Scan for the cell matching the given text and deliver its (x, y) coordinate at center. 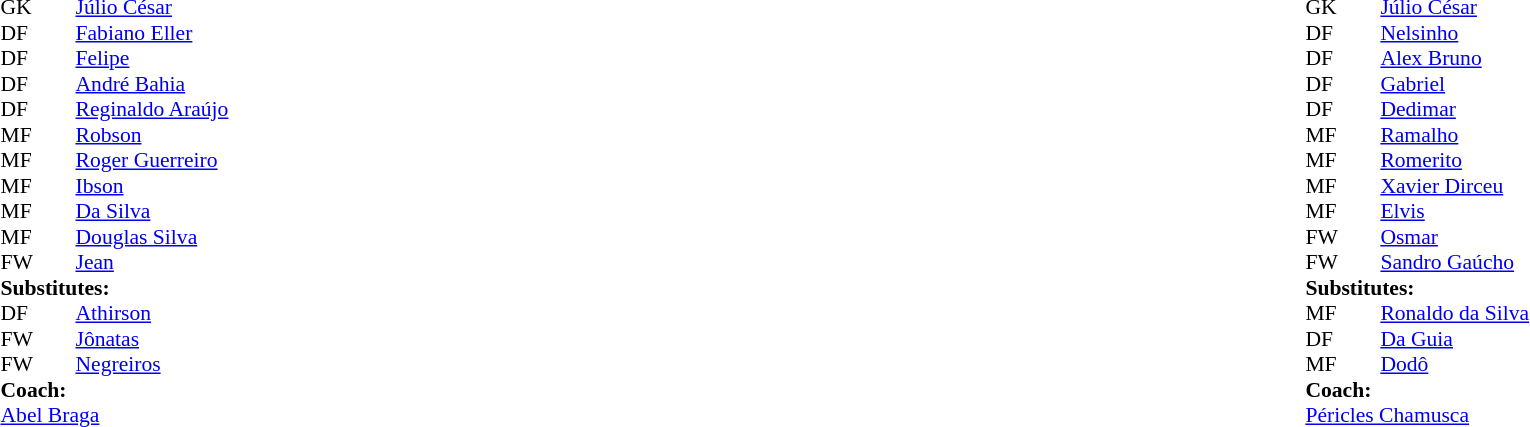
Roger Guerreiro (152, 161)
Negreiros (152, 365)
Xavier Dirceu (1454, 186)
Athirson (152, 313)
Reginaldo Araújo (152, 109)
Douglas Silva (152, 237)
Romerito (1454, 161)
Gabriel (1454, 84)
Fabiano Eller (152, 33)
Nelsinho (1454, 33)
Sandro Gaúcho (1454, 263)
Jônatas (152, 339)
Dodô (1454, 365)
André Bahia (152, 84)
Elvis (1454, 211)
Ramalho (1454, 135)
Robson (152, 135)
Felipe (152, 59)
Osmar (1454, 237)
Ronaldo da Silva (1454, 313)
Dedimar (1454, 109)
Ibson (152, 186)
Da Silva (152, 211)
Jean (152, 263)
Alex Bruno (1454, 59)
Da Guia (1454, 339)
